Extract the (X, Y) coordinate from the center of the cell holding the provided text.  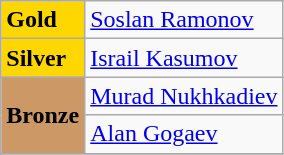
Israil Kasumov (184, 58)
Bronze (43, 115)
Silver (43, 58)
Murad Nukhkadiev (184, 96)
Alan Gogaev (184, 134)
Soslan Ramonov (184, 20)
Gold (43, 20)
